Locate the cell with the specified text and output its [x, y] center coordinate. 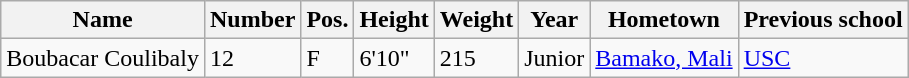
Height [394, 20]
Weight [476, 20]
Hometown [664, 20]
12 [252, 58]
Previous school [823, 20]
F [328, 58]
Boubacar Coulibaly [103, 58]
Year [554, 20]
Junior [554, 58]
Bamako, Mali [664, 58]
Number [252, 20]
USC [823, 58]
215 [476, 58]
6'10" [394, 58]
Name [103, 20]
Pos. [328, 20]
